Determine the [x, y] coordinate at the center of the cell enclosing the given text.  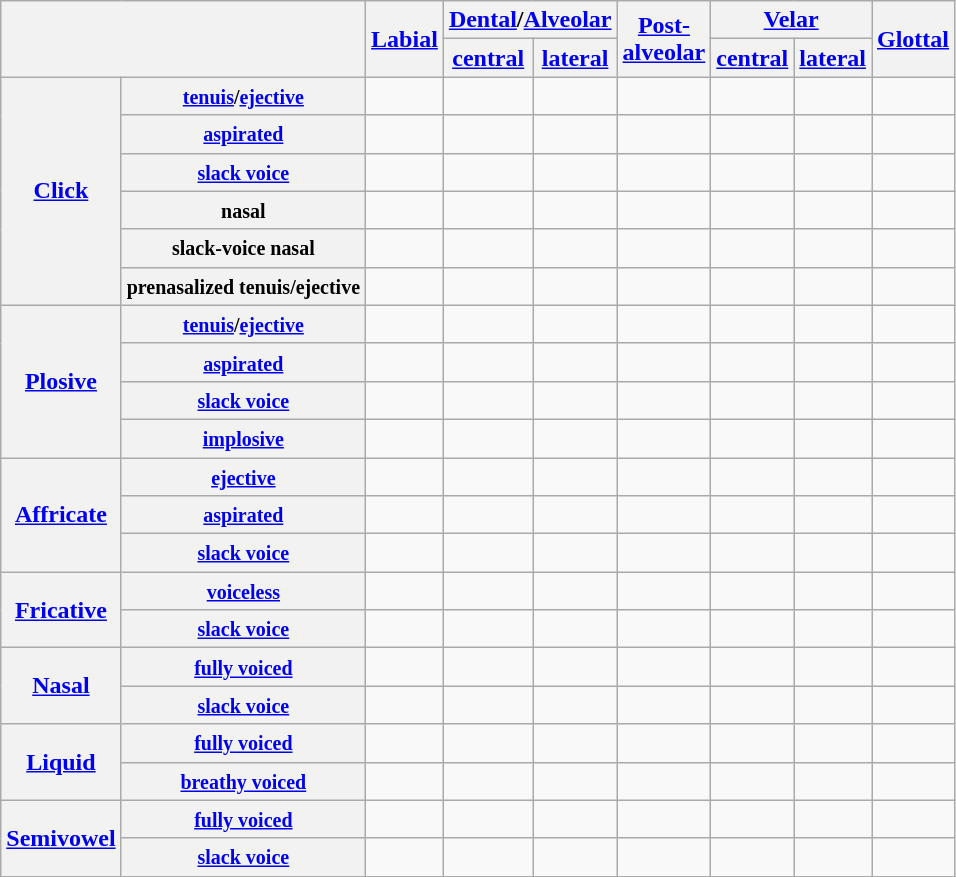
Semivowel [61, 838]
prenasalized tenuis/ejective [243, 286]
Plosive [61, 381]
Click [61, 191]
breathy voiced [243, 781]
Labial [405, 39]
implosive [243, 438]
Affricate [61, 515]
Dental/Alveolar [530, 20]
Post-alveolar [664, 39]
slack-voice nasal [243, 248]
Liquid [61, 762]
Glottal [914, 39]
nasal [243, 210]
Velar [792, 20]
voiceless [243, 591]
Nasal [61, 686]
ejective [243, 477]
Fricative [61, 610]
